Find where the given text appears and provide that cell's center as [x, y] coordinate. 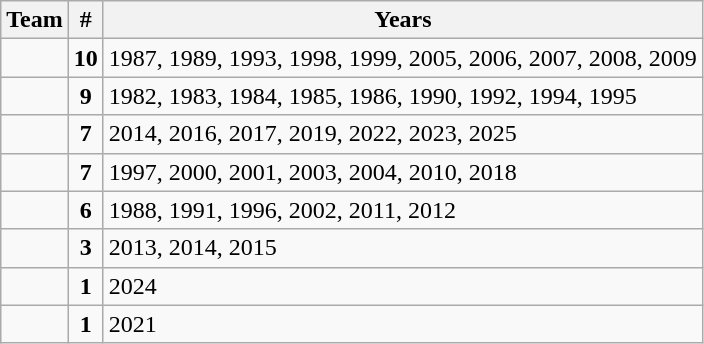
2013, 2014, 2015 [402, 248]
6 [86, 210]
1997, 2000, 2001, 2003, 2004, 2010, 2018 [402, 172]
Team [35, 20]
2021 [402, 324]
Years [402, 20]
9 [86, 96]
3 [86, 248]
2014, 2016, 2017, 2019, 2022, 2023, 2025 [402, 134]
2024 [402, 286]
1988, 1991, 1996, 2002, 2011, 2012 [402, 210]
1982, 1983, 1984, 1985, 1986, 1990, 1992, 1994, 1995 [402, 96]
1987, 1989, 1993, 1998, 1999, 2005, 2006, 2007, 2008, 2009 [402, 58]
10 [86, 58]
# [86, 20]
